Scan for the cell matching the given text and deliver its [x, y] coordinate at center. 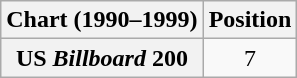
7 [250, 58]
US Billboard 200 [102, 58]
Position [250, 20]
Chart (1990–1999) [102, 20]
